Search for the cell housing the specified text and yield its [x, y] center coordinate. 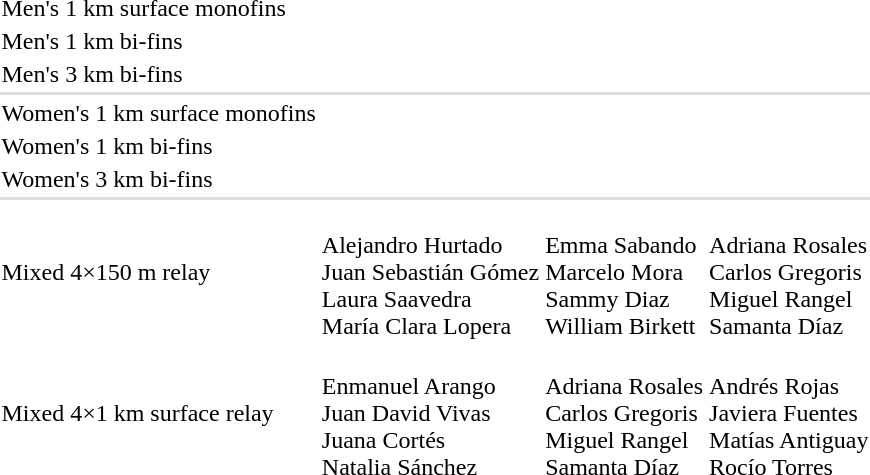
Men's 1 km bi-fins [158, 41]
Adriana RosalesCarlos GregorisMiguel RangelSamanta Díaz [789, 272]
Men's 3 km bi-fins [158, 74]
Mixed 4×150 m relay [158, 272]
Women's 1 km surface monofins [158, 113]
Emma SabandoMarcelo MoraSammy DiazWilliam Birkett [624, 272]
Women's 1 km bi-fins [158, 146]
Women's 3 km bi-fins [158, 179]
Alejandro HurtadoJuan Sebastián GómezLaura SaavedraMaría Clara Lopera [430, 272]
